Capture the cell that displays the provided text and extract its (x, y) central coordinate. 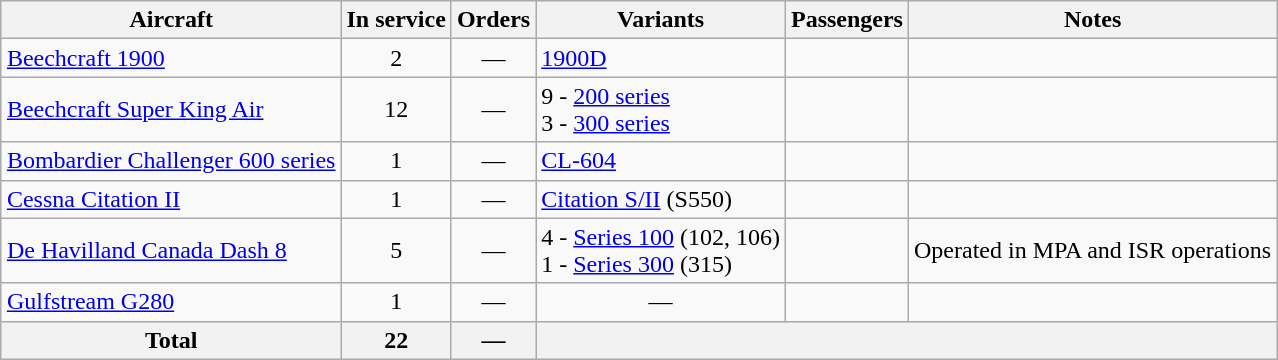
Beechcraft 1900 (171, 58)
Gulfstream G280 (171, 302)
Aircraft (171, 20)
Operated in MPA and ISR operations (1092, 250)
Passengers (846, 20)
Citation S/II (S550) (661, 199)
Cessna Citation II (171, 199)
1900D (661, 58)
5 (396, 250)
Orders (493, 20)
12 (396, 110)
Total (171, 340)
Variants (661, 20)
De Havilland Canada Dash 8 (171, 250)
9 - 200 series3 - 300 series (661, 110)
CL-604 (661, 161)
In service (396, 20)
22 (396, 340)
2 (396, 58)
Beechcraft Super King Air (171, 110)
Notes (1092, 20)
Bombardier Challenger 600 series (171, 161)
4 - Series 100 (102, 106)1 - Series 300 (315) (661, 250)
